Scan for the cell matching the given text and deliver its [x, y] coordinate at center. 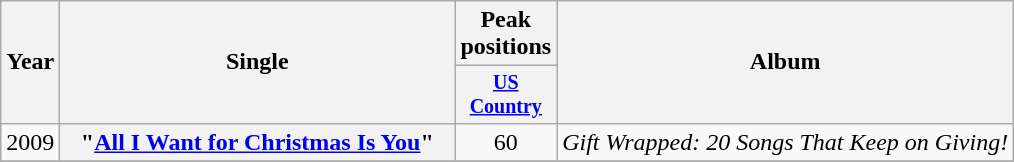
Album [786, 62]
Year [30, 62]
"All I Want for Christmas Is You" [258, 142]
2009 [30, 142]
US Country [506, 94]
Gift Wrapped: 20 Songs That Keep on Giving! [786, 142]
Single [258, 62]
Peak positions [506, 34]
60 [506, 142]
